For the text-containing cell, return its midpoint in [X, Y] coordinate format. 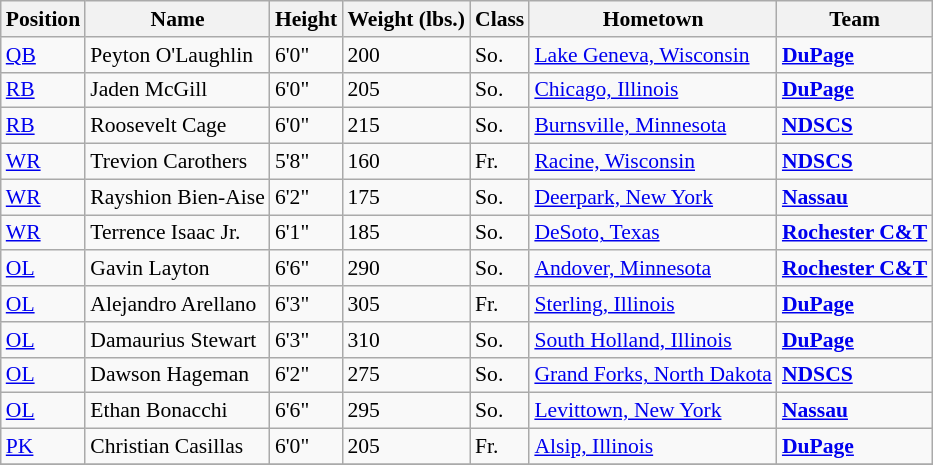
Jaden McGill [178, 90]
Class [500, 19]
Name [178, 19]
290 [406, 269]
DeSoto, Texas [653, 233]
PK [43, 447]
Dawson Hageman [178, 375]
QB [43, 55]
Lake Geneva, Wisconsin [653, 55]
275 [406, 375]
Gavin Layton [178, 269]
215 [406, 126]
175 [406, 197]
Hometown [653, 19]
Christian Casillas [178, 447]
Grand Forks, North Dakota [653, 375]
Ethan Bonacchi [178, 411]
Alsip, Illinois [653, 447]
305 [406, 304]
6'1" [306, 233]
Chicago, Illinois [653, 90]
200 [406, 55]
Deerpark, New York [653, 197]
Team [854, 19]
185 [406, 233]
310 [406, 340]
Andover, Minnesota [653, 269]
Roosevelt Cage [178, 126]
Height [306, 19]
South Holland, Illinois [653, 340]
Weight (lbs.) [406, 19]
160 [406, 162]
Racine, Wisconsin [653, 162]
Terrence Isaac Jr. [178, 233]
Peyton O'Laughlin [178, 55]
Burnsville, Minnesota [653, 126]
Sterling, Illinois [653, 304]
Damaurius Stewart [178, 340]
295 [406, 411]
Position [43, 19]
Levittown, New York [653, 411]
Alejandro Arellano [178, 304]
Trevion Carothers [178, 162]
5'8" [306, 162]
Rayshion Bien-Aise [178, 197]
